Return the (x, y) coordinate for the center point of the cell that contains the specified text.  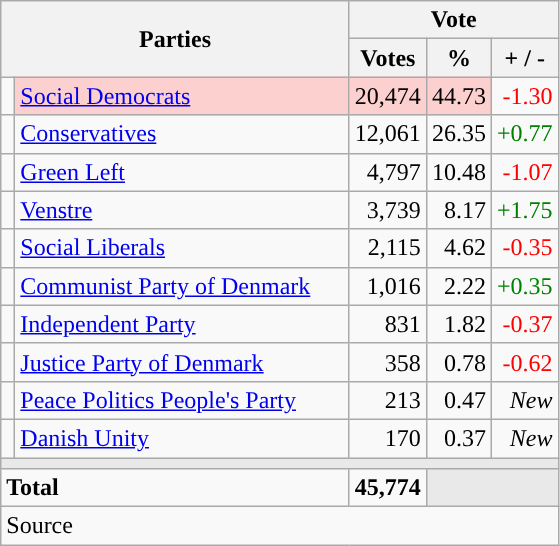
Votes (388, 58)
0.37 (458, 438)
% (458, 58)
Source (280, 526)
2.22 (458, 286)
Green Left (182, 172)
20,474 (388, 96)
Conservatives (182, 134)
Vote (454, 20)
45,774 (388, 488)
-1.30 (524, 96)
Social Liberals (182, 248)
2,115 (388, 248)
1.82 (458, 324)
0.47 (458, 400)
+0.77 (524, 134)
4,797 (388, 172)
213 (388, 400)
8.17 (458, 210)
Peace Politics People's Party (182, 400)
+0.35 (524, 286)
358 (388, 362)
1,016 (388, 286)
4.62 (458, 248)
-0.35 (524, 248)
Communist Party of Denmark (182, 286)
12,061 (388, 134)
Total (176, 488)
Danish Unity (182, 438)
Independent Party (182, 324)
10.48 (458, 172)
-0.37 (524, 324)
44.73 (458, 96)
+1.75 (524, 210)
Social Democrats (182, 96)
Parties (176, 39)
-0.62 (524, 362)
+ / - (524, 58)
26.35 (458, 134)
0.78 (458, 362)
Justice Party of Denmark (182, 362)
-1.07 (524, 172)
831 (388, 324)
170 (388, 438)
3,739 (388, 210)
Venstre (182, 210)
